For the text-containing cell, return its midpoint in (X, Y) coordinate format. 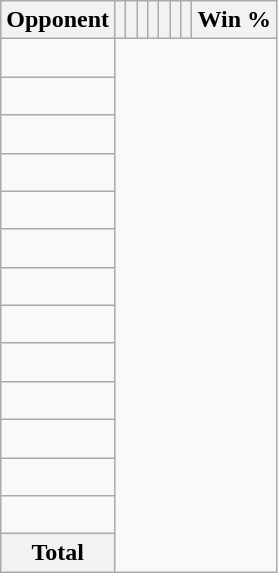
Total (58, 553)
Opponent (58, 20)
Win % (234, 20)
